Search for the cell housing the specified text and yield its [x, y] center coordinate. 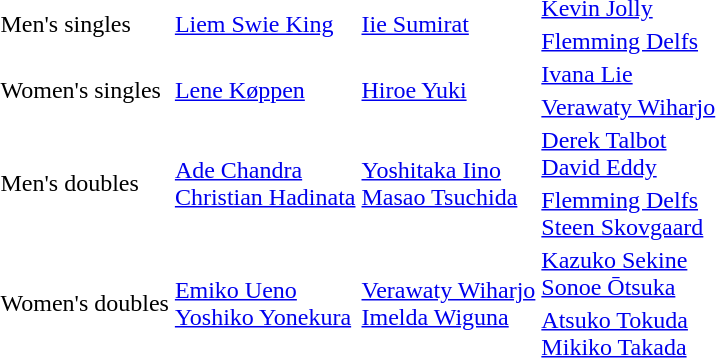
Lene Køppen [265, 90]
Hiroe Yuki [448, 90]
Yoshitaka Iino Masao Tsuchida [448, 184]
Ade Chandra Christian Hadinata [265, 184]
